Extract the (X, Y) coordinate from the center of the cell holding the provided text.  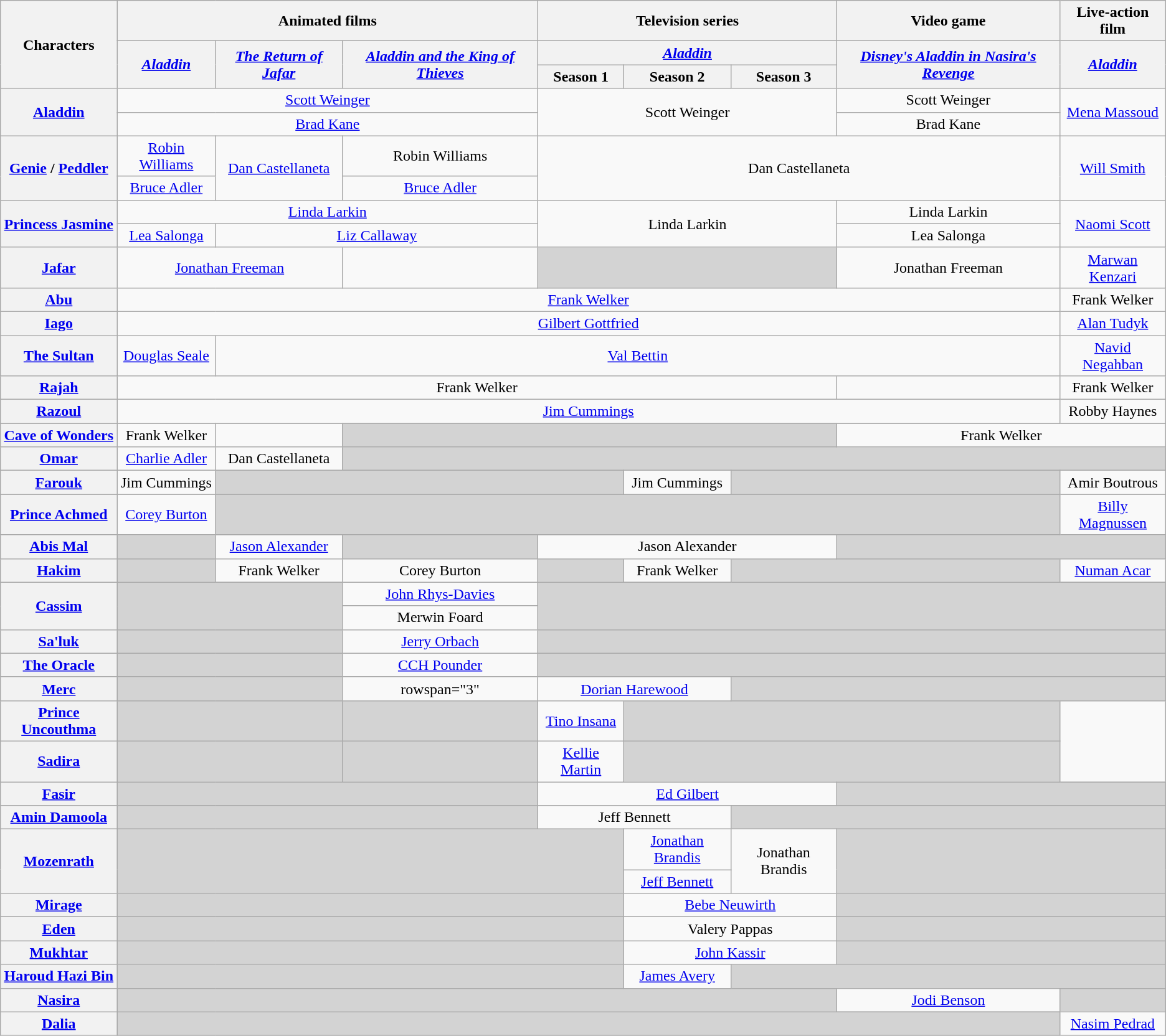
Hakim (59, 570)
Liz Callaway (377, 235)
Live-action film (1113, 21)
Gilbert Gottfried (589, 323)
Jafar (59, 268)
Video game (948, 21)
Prince Achmed (59, 514)
James Avery (677, 976)
John Rhys-Davies (440, 594)
Numan Acar (1113, 570)
Princess Jasmine (59, 224)
Eden (59, 929)
Television series (688, 21)
Mena Massoud (1113, 112)
Prince Uncouthma (59, 721)
Amir Boutrous (1113, 483)
Omar (59, 459)
Jodi Benson (948, 1000)
Haroud Hazi Bin (59, 976)
Nasim Pedrad (1113, 1024)
Cave of Wonders (59, 435)
John Kassir (730, 953)
Sa'luk (59, 641)
Billy Magnussen (1113, 514)
Kellie Martin (581, 761)
Val Bettin (638, 355)
Season 2 (677, 77)
The Oracle (59, 665)
Animated films (328, 21)
The Return of Jafar (279, 65)
Bebe Neuwirth (730, 905)
Valery Pappas (730, 929)
Tino Insana (581, 721)
Alan Tudyk (1113, 323)
Dorian Harewood (634, 689)
Sadira (59, 761)
The Sultan (59, 355)
Razoul (59, 412)
Season 3 (784, 77)
Rajah (59, 388)
Douglas Seale (166, 355)
CCH Pounder (440, 665)
Season 1 (581, 77)
Mirage (59, 905)
Merc (59, 689)
Genie / Peddler (59, 168)
Fasir (59, 794)
Dalia (59, 1024)
rowspan="3" (440, 689)
Navid Negahban (1113, 355)
Jerry Orbach (440, 641)
Charlie Adler (166, 459)
Will Smith (1113, 168)
Disney's Aladdin in Nasira's Revenge (948, 65)
Marwan Kenzari (1113, 268)
Mukhtar (59, 953)
Iago (59, 323)
Cassim (59, 606)
Nasira (59, 1000)
Abu (59, 299)
Mozenrath (59, 862)
Characters (59, 45)
Ed Gilbert (688, 794)
Robby Haynes (1113, 412)
Aladdin and the King of Thieves (440, 65)
Merwin Foard (440, 618)
Naomi Scott (1113, 224)
Farouk (59, 483)
Amin Damoola (59, 817)
Abis Mal (59, 547)
